Return [X, Y] of the center of cell containing provided text 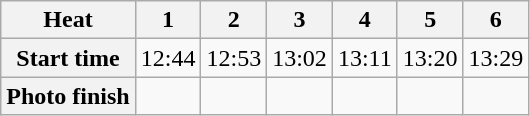
Start time [68, 58]
3 [300, 20]
Photo finish [68, 96]
2 [234, 20]
13:20 [430, 58]
5 [430, 20]
Heat [68, 20]
1 [168, 20]
13:29 [496, 58]
12:44 [168, 58]
4 [364, 20]
13:02 [300, 58]
12:53 [234, 58]
6 [496, 20]
13:11 [364, 58]
